Return (X, Y) of the center of cell containing provided text 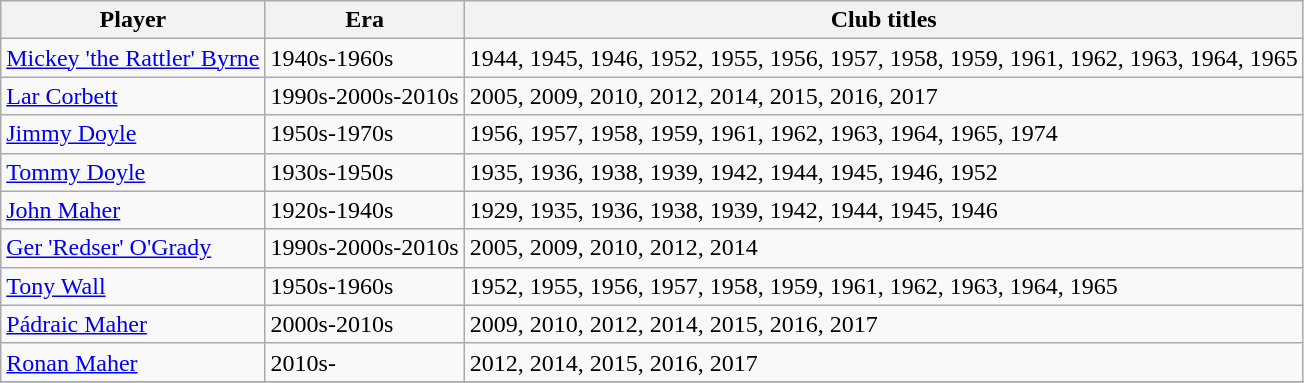
Lar Corbett (133, 96)
Pádraic Maher (133, 324)
Club titles (884, 20)
Tommy Doyle (133, 172)
Player (133, 20)
2009, 2010, 2012, 2014, 2015, 2016, 2017 (884, 324)
1950s-1960s (364, 286)
1920s-1940s (364, 210)
1956, 1957, 1958, 1959, 1961, 1962, 1963, 1964, 1965, 1974 (884, 134)
1929, 1935, 1936, 1938, 1939, 1942, 1944, 1945, 1946 (884, 210)
1952, 1955, 1956, 1957, 1958, 1959, 1961, 1962, 1963, 1964, 1965 (884, 286)
John Maher (133, 210)
1950s-1970s (364, 134)
1935, 1936, 1938, 1939, 1942, 1944, 1945, 1946, 1952 (884, 172)
2012, 2014, 2015, 2016, 2017 (884, 362)
Mickey 'the Rattler' Byrne (133, 58)
2005, 2009, 2010, 2012, 2014 (884, 248)
1944, 1945, 1946, 1952, 1955, 1956, 1957, 1958, 1959, 1961, 1962, 1963, 1964, 1965 (884, 58)
2000s-2010s (364, 324)
Jimmy Doyle (133, 134)
1930s-1950s (364, 172)
Ger 'Redser' O'Grady (133, 248)
1940s-1960s (364, 58)
Tony Wall (133, 286)
2005, 2009, 2010, 2012, 2014, 2015, 2016, 2017 (884, 96)
2010s- (364, 362)
Ronan Maher (133, 362)
Era (364, 20)
